Detect which cell encompasses the target text, then output its (X, Y) center coordinate. 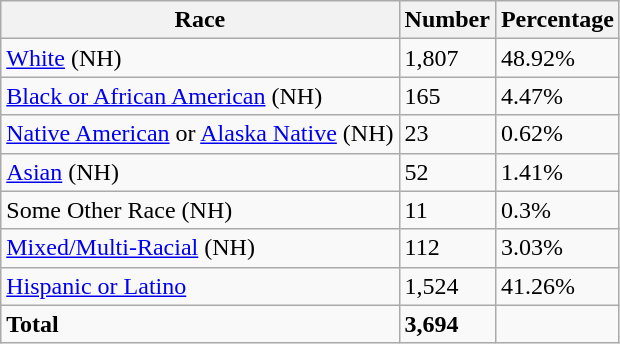
11 (447, 210)
4.47% (557, 96)
1.41% (557, 172)
Percentage (557, 20)
Black or African American (NH) (200, 96)
Native American or Alaska Native (NH) (200, 134)
1,807 (447, 58)
Hispanic or Latino (200, 286)
0.62% (557, 134)
White (NH) (200, 58)
52 (447, 172)
Mixed/Multi-Racial (NH) (200, 248)
1,524 (447, 286)
Some Other Race (NH) (200, 210)
3.03% (557, 248)
Number (447, 20)
165 (447, 96)
3,694 (447, 324)
Race (200, 20)
23 (447, 134)
Total (200, 324)
0.3% (557, 210)
41.26% (557, 286)
112 (447, 248)
48.92% (557, 58)
Asian (NH) (200, 172)
